Pinpoint the cell where the given text exists, returning its (X, Y) midpoint coordinate. 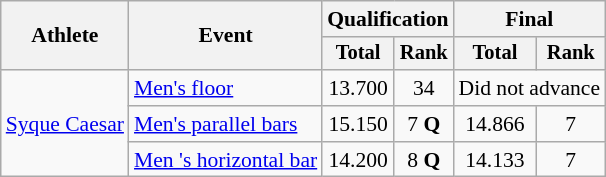
13.700 (358, 88)
7 (570, 124)
Syque Caesar (65, 124)
Men's floor (226, 88)
Athlete (65, 36)
Event (226, 36)
Final (530, 19)
7 Q (424, 124)
14.866 (496, 124)
Qualification (388, 19)
Men's parallel bars (226, 124)
34 (424, 88)
Did not advance (530, 88)
15.150 (358, 124)
